Identify which cell holds the provided text, then report its [X, Y] central coordinate. 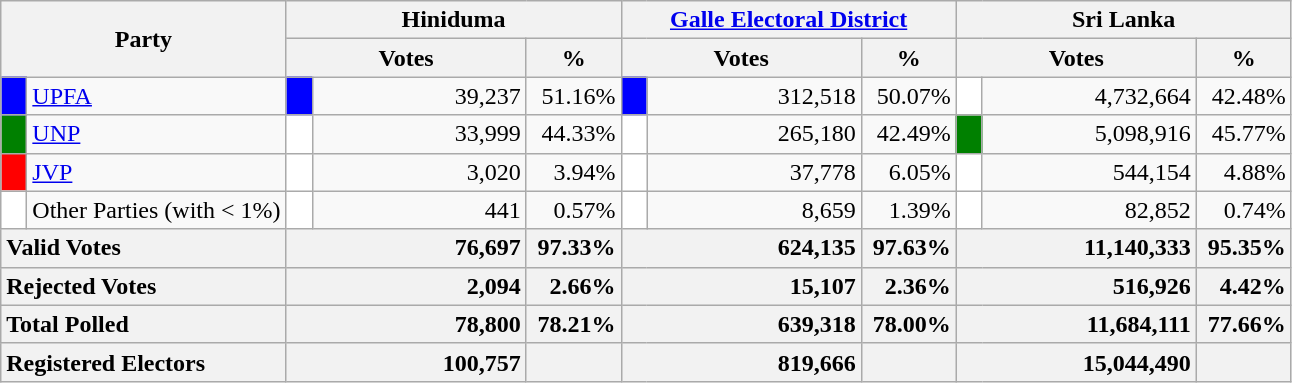
3.94% [574, 172]
97.63% [908, 248]
2,094 [406, 286]
Rejected Votes [144, 286]
Party [144, 39]
82,852 [1089, 210]
76,697 [406, 248]
97.33% [574, 248]
45.77% [1244, 134]
265,180 [754, 134]
78,800 [406, 324]
0.57% [574, 210]
8,659 [754, 210]
312,518 [754, 96]
Hiniduma [454, 20]
37,778 [754, 172]
819,666 [741, 362]
42.49% [908, 134]
39,237 [419, 96]
JVP [156, 172]
Sri Lanka [1124, 20]
78.00% [908, 324]
UNP [156, 134]
Registered Electors [144, 362]
78.21% [574, 324]
77.66% [1244, 324]
95.35% [1244, 248]
2.36% [908, 286]
100,757 [406, 362]
1.39% [908, 210]
0.74% [1244, 210]
33,999 [419, 134]
Valid Votes [144, 248]
50.07% [908, 96]
624,135 [741, 248]
4.88% [1244, 172]
15,107 [741, 286]
3,020 [419, 172]
639,318 [741, 324]
51.16% [574, 96]
Galle Electoral District [788, 20]
UPFA [156, 96]
42.48% [1244, 96]
4,732,664 [1089, 96]
11,140,333 [1076, 248]
44.33% [574, 134]
15,044,490 [1076, 362]
2.66% [574, 286]
544,154 [1089, 172]
Other Parties (with < 1%) [156, 210]
11,684,111 [1076, 324]
516,926 [1076, 286]
6.05% [908, 172]
5,098,916 [1089, 134]
Total Polled [144, 324]
4.42% [1244, 286]
441 [419, 210]
